For the text-containing cell, return its midpoint in [x, y] coordinate format. 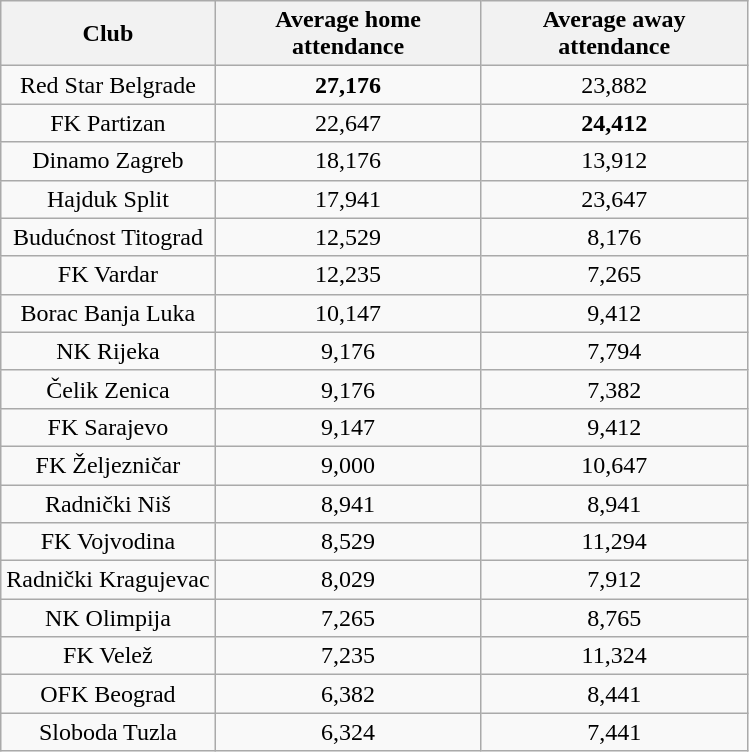
11,294 [614, 542]
NK Rijeka [108, 351]
12,235 [348, 275]
FK Vardar [108, 275]
Hajduk Split [108, 199]
FK Sarajevo [108, 427]
24,412 [614, 123]
23,882 [614, 85]
Club [108, 34]
FK Željezničar [108, 465]
7,382 [614, 389]
Čelik Zenica [108, 389]
7,794 [614, 351]
10,647 [614, 465]
8,765 [614, 618]
13,912 [614, 161]
8,029 [348, 580]
11,324 [614, 656]
8,529 [348, 542]
22,647 [348, 123]
FK Vojvodina [108, 542]
Average away attendance [614, 34]
Borac Banja Luka [108, 313]
7,235 [348, 656]
Sloboda Tuzla [108, 732]
FK Velež [108, 656]
Average home attendance [348, 34]
8,176 [614, 237]
6,382 [348, 694]
Dinamo Zagreb [108, 161]
27,176 [348, 85]
17,941 [348, 199]
Red Star Belgrade [108, 85]
Radnički Niš [108, 503]
FK Partizan [108, 123]
23,647 [614, 199]
Radnički Kragujevac [108, 580]
18,176 [348, 161]
10,147 [348, 313]
7,441 [614, 732]
OFK Beograd [108, 694]
7,912 [614, 580]
Budućnost Titograd [108, 237]
9,147 [348, 427]
6,324 [348, 732]
NK Olimpija [108, 618]
12,529 [348, 237]
8,441 [614, 694]
9,000 [348, 465]
